Identify which cell holds the provided text, then report its (x, y) central coordinate. 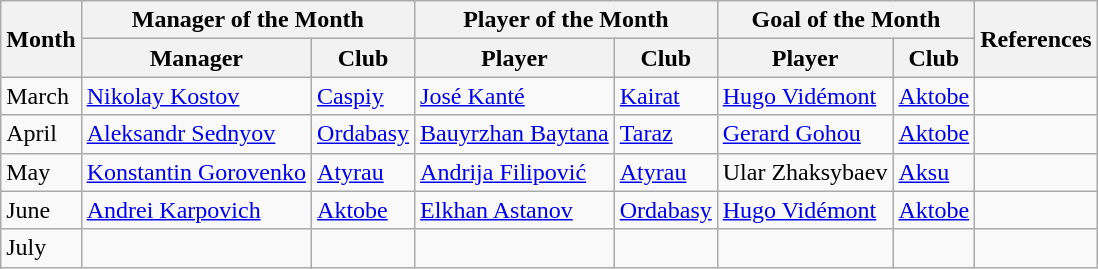
Caspiy (364, 96)
References (1036, 39)
Andrija Filipović (515, 172)
Gerard Gohou (805, 134)
Bauyrzhan Baytana (515, 134)
Aleksandr Sednyov (196, 134)
Andrei Karpovich (196, 210)
June (41, 210)
Manager of the Month (248, 20)
April (41, 134)
July (41, 248)
Konstantin Gorovenko (196, 172)
Taraz (666, 134)
Kairat (666, 96)
Goal of the Month (846, 20)
Elkhan Astanov (515, 210)
Nikolay Kostov (196, 96)
Ular Zhaksybaev (805, 172)
May (41, 172)
Month (41, 39)
José Kanté (515, 96)
Manager (196, 58)
March (41, 96)
Aksu (934, 172)
Player of the Month (566, 20)
